Locate the cell with the specified text and output its (X, Y) center coordinate. 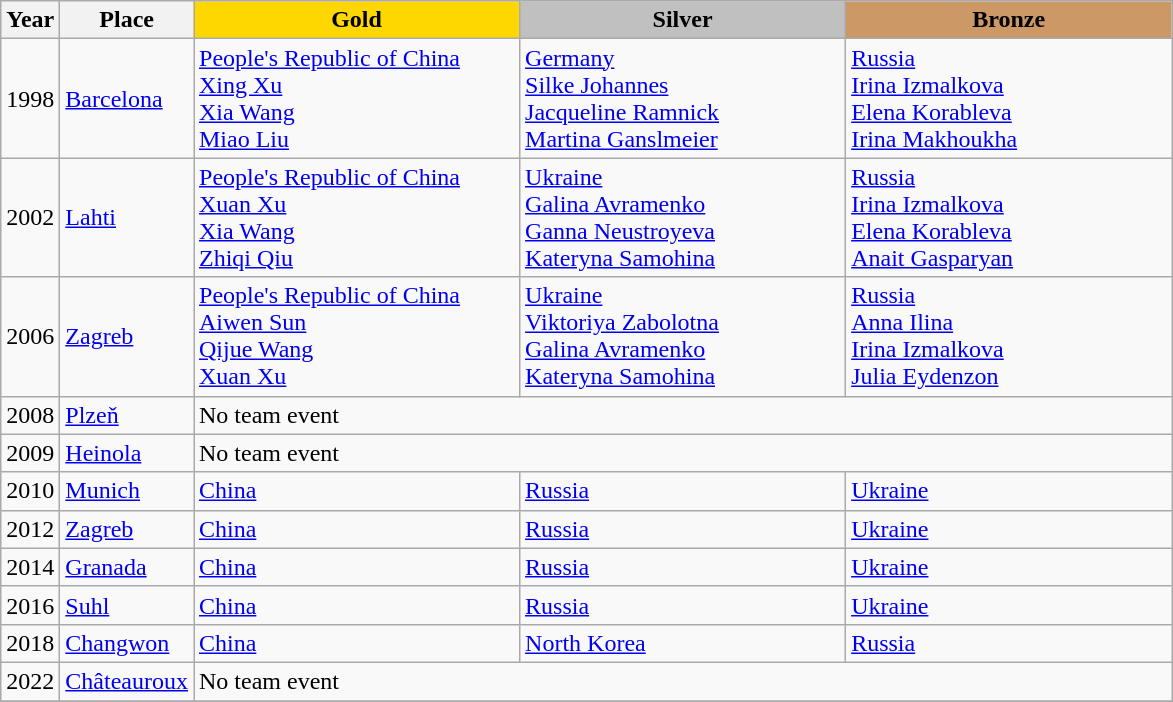
People's Republic of ChinaXing XuXia WangMiao Liu (357, 98)
1998 (30, 98)
North Korea (683, 643)
Changwon (127, 643)
Place (127, 20)
2009 (30, 453)
Bronze (1009, 20)
Lahti (127, 218)
Munich (127, 491)
2018 (30, 643)
2002 (30, 218)
Granada (127, 567)
RussiaIrina IzmalkovaElena KorablevaAnait Gasparyan (1009, 218)
People's Republic of ChinaXuan XuXia WangZhiqi Qiu (357, 218)
UkraineViktoriya ZabolotnaGalina AvramenkoKateryna Samohina (683, 336)
UkraineGalina AvramenkoGanna NeustroyevaKateryna Samohina (683, 218)
Year (30, 20)
Gold (357, 20)
People's Republic of ChinaAiwen SunQijue WangXuan Xu (357, 336)
Plzeň (127, 415)
2010 (30, 491)
2022 (30, 681)
RussiaAnna IlinaIrina IzmalkovaJulia Eydenzon (1009, 336)
2012 (30, 529)
Heinola (127, 453)
2014 (30, 567)
GermanySilke JohannesJacqueline RamnickMartina Ganslmeier (683, 98)
2008 (30, 415)
Barcelona (127, 98)
Châteauroux (127, 681)
Silver (683, 20)
2006 (30, 336)
2016 (30, 605)
RussiaIrina IzmalkovaElena KorablevaIrina Makhoukha (1009, 98)
Suhl (127, 605)
